From the cell containing the given text, extract its center point as [x, y] coordinate. 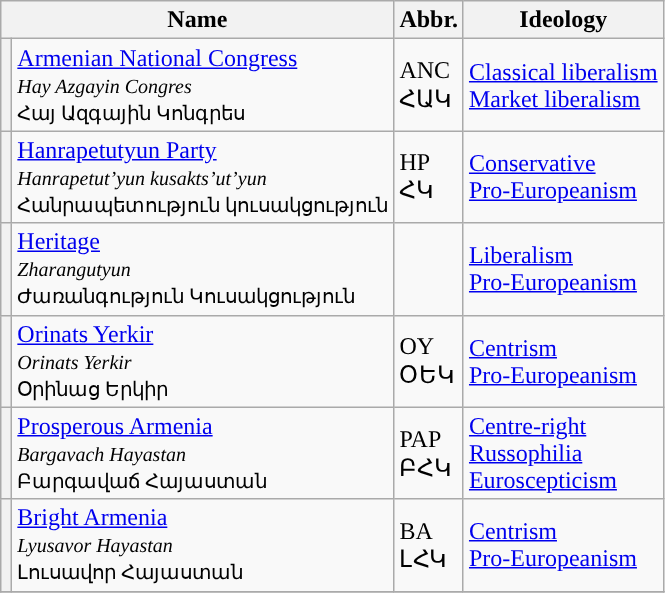
Centre-rightRussophiliaEuroscepticism [563, 453]
Orinats Yerkir Orinats YerkirՕրինաց Երկիր [203, 361]
OY ՕԵԿ [429, 361]
BA ԼՀԿ [429, 545]
Armenian National Congress Hay Azgayin Congres Հայ Ազգային Կոնգրես [203, 85]
HP ՀԿ [429, 177]
PAP ԲՀԿ [429, 453]
Bright Armenia Lyusavor HayastanԼուսավոր Հայաստան [203, 545]
Abbr. [429, 20]
ANC ՀԱԿ [429, 85]
Prosperous Armenia Bargavach HayastanԲարգավաճ Հայաստան [203, 453]
HeritageZharangutyun Ժառանգություն Կուսակցություն [203, 269]
Classical liberalismMarket liberalism [563, 85]
Name [198, 20]
Ideology [563, 20]
ConservativePro-Europeanism [563, 177]
LiberalismPro-Europeanism [563, 269]
Hanrapetutyun PartyHanrapetut’yun kusakts’ut’yun Հանրապետություն կուսակցություն [203, 177]
